From the cell containing the given text, extract its center point as [x, y] coordinate. 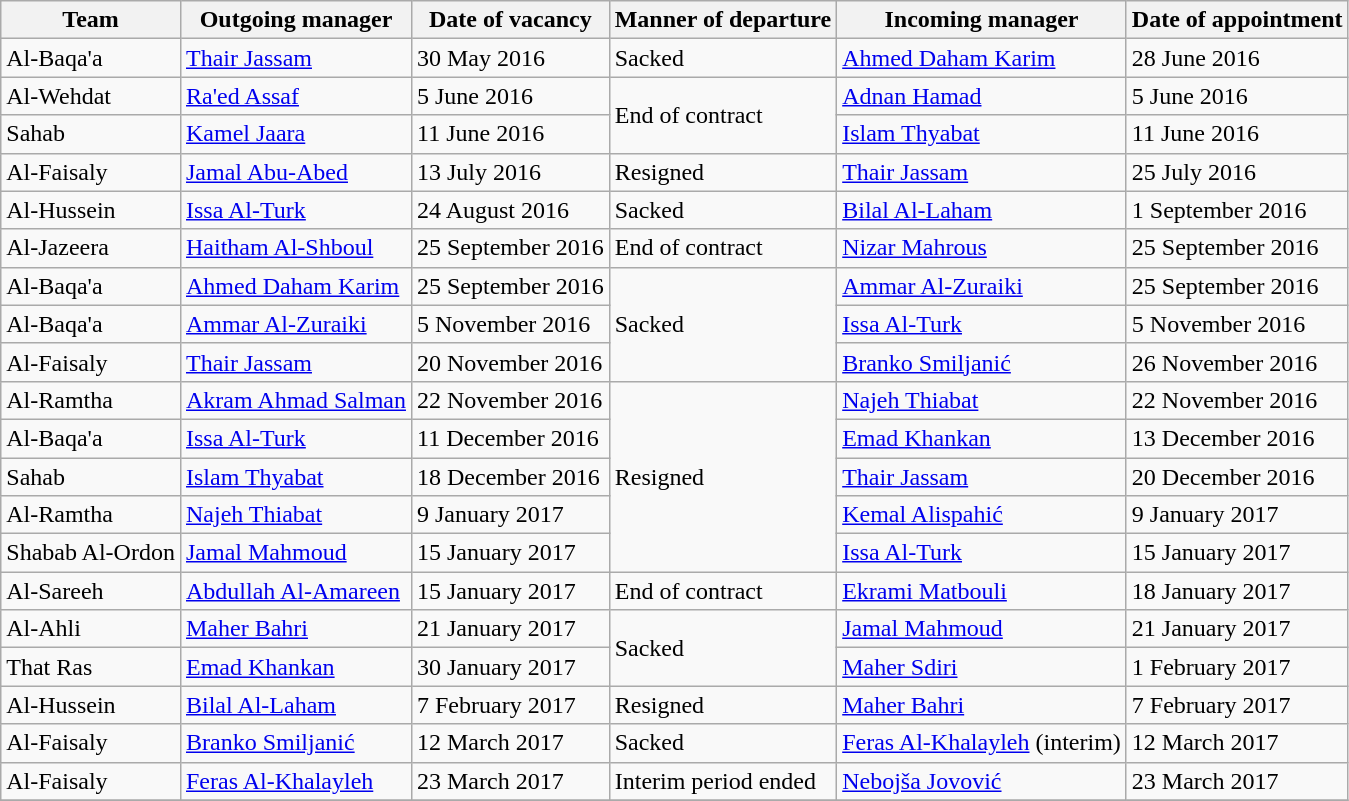
13 July 2016 [510, 172]
Shabab Al-Ordon [91, 553]
Manner of departure [722, 20]
24 August 2016 [510, 210]
18 January 2017 [1237, 591]
30 May 2016 [510, 58]
26 November 2016 [1237, 362]
Al-Wehdat [91, 96]
Haitham Al-Shboul [296, 248]
Nizar Mahrous [982, 248]
Abdullah Al-Amareen [296, 591]
Kemal Alispahić [982, 515]
Outgoing manager [296, 20]
11 December 2016 [510, 438]
18 December 2016 [510, 477]
Adnan Hamad [982, 96]
Al-Sareeh [91, 591]
Akram Ahmad Salman [296, 400]
Nebojša Jovović [982, 781]
1 February 2017 [1237, 667]
20 November 2016 [510, 362]
25 July 2016 [1237, 172]
Al-Ahli [91, 629]
13 December 2016 [1237, 438]
Date of vacancy [510, 20]
28 June 2016 [1237, 58]
Ekrami Matbouli [982, 591]
Feras Al-Khalayleh (interim) [982, 743]
Al-Jazeera [91, 248]
Kamel Jaara [296, 134]
Incoming manager [982, 20]
1 September 2016 [1237, 210]
Ra'ed Assaf [296, 96]
Date of appointment [1237, 20]
Jamal Abu-Abed [296, 172]
Maher Sdiri [982, 667]
20 December 2016 [1237, 477]
Feras Al-Khalayleh [296, 781]
That Ras [91, 667]
Team [91, 20]
Interim period ended [722, 781]
30 January 2017 [510, 667]
